From the cell containing the given text, extract its center point as (x, y) coordinate. 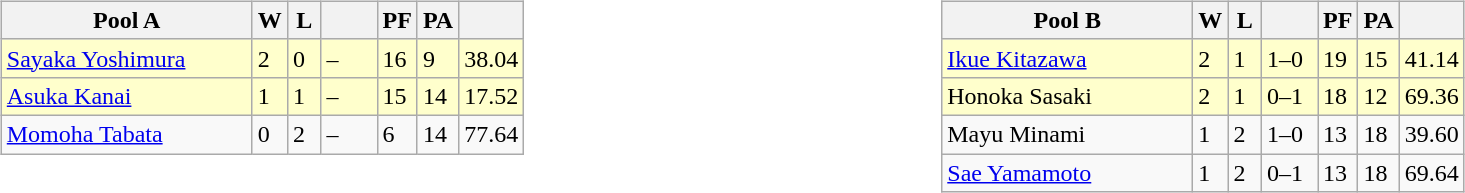
17.52 (492, 96)
Sayaka Yoshimura (126, 58)
69.64 (1432, 173)
38.04 (492, 58)
19 (1338, 58)
Ikue Kitazawa (1068, 58)
Asuka Kanai (126, 96)
Pool A (126, 20)
Momoha Tabata (126, 134)
Mayu Minami (1068, 134)
Honoka Sasaki (1068, 96)
77.64 (492, 134)
Pool B (1068, 20)
12 (1378, 96)
Sae Yamamoto (1068, 173)
16 (397, 58)
6 (397, 134)
41.14 (1432, 58)
69.36 (1432, 96)
39.60 (1432, 134)
9 (438, 58)
